Output the [x, y] coordinate of the center of the cell containing the given text.  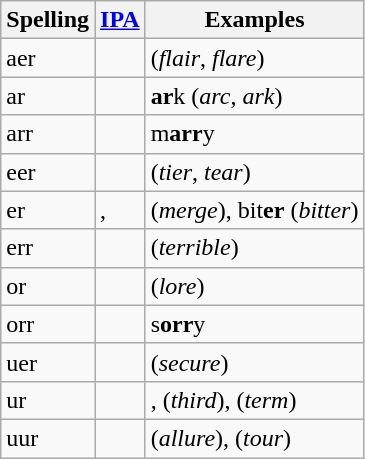
(secure) [254, 362]
ar [48, 96]
uer [48, 362]
(merge), biter (bitter) [254, 210]
er [48, 210]
sorry [254, 324]
orr [48, 324]
(lore) [254, 286]
or [48, 286]
ur [48, 400]
ark (arc, ark) [254, 96]
marry [254, 134]
err [48, 248]
Examples [254, 20]
IPA [120, 20]
, [120, 210]
, (third), (term) [254, 400]
uur [48, 438]
eer [48, 172]
(tier, tear) [254, 172]
Spelling [48, 20]
(flair, flare) [254, 58]
arr [48, 134]
(allure), (tour) [254, 438]
(terrible) [254, 248]
aer [48, 58]
